Provide the [x, y] coordinate of the cell's center where the given text is located.  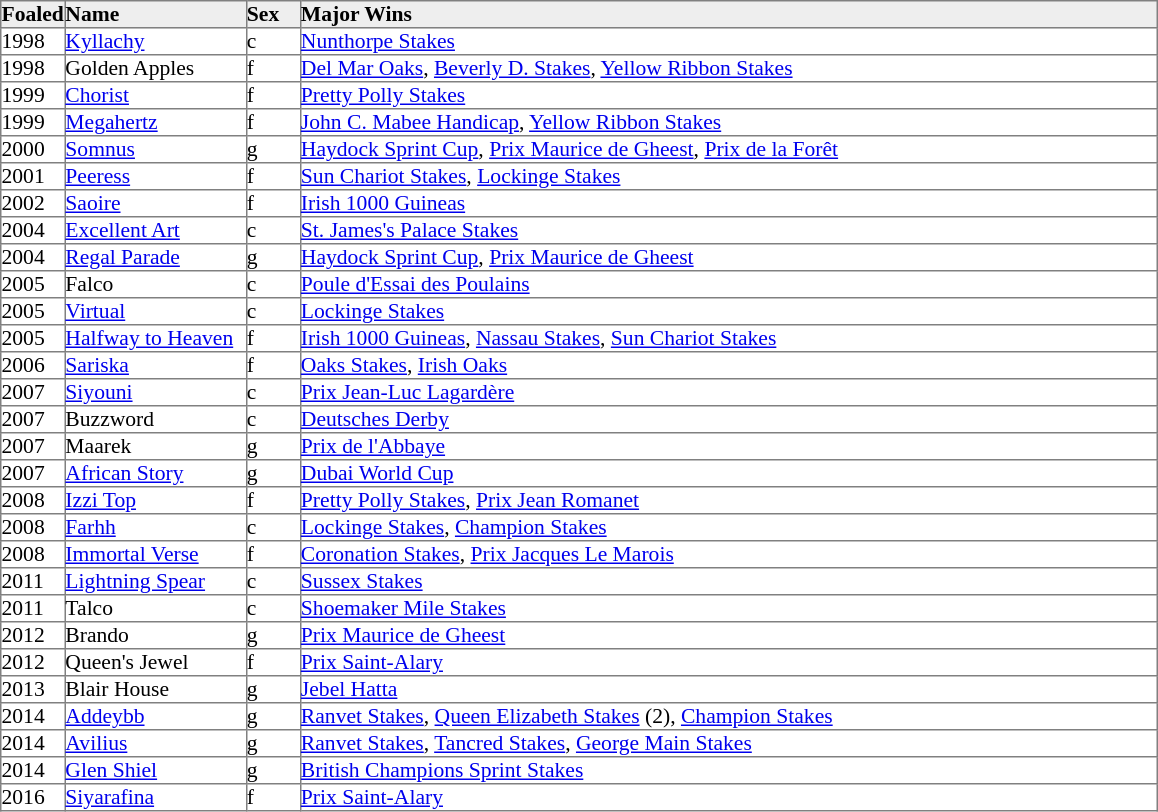
Irish 1000 Guineas, Nassau Stakes, Sun Chariot Stakes [728, 338]
Lockinge Stakes [728, 312]
Queen's Jewel [156, 662]
Ranvet Stakes, Queen Elizabeth Stakes (2), Champion Stakes [728, 716]
2001 [33, 176]
2013 [33, 690]
Sariska [156, 366]
Nunthorpe Stakes [728, 42]
John C. Mabee Handicap, Yellow Ribbon Stakes [728, 122]
Major Wins [728, 14]
Blair House [156, 690]
Sun Chariot Stakes, Lockinge Stakes [728, 176]
Glen Shiel [156, 770]
Jebel Hatta [728, 690]
Addeybb [156, 716]
Virtual [156, 312]
St. James's Palace Stakes [728, 230]
Peeress [156, 176]
Buzzword [156, 420]
Shoemaker Mile Stakes [728, 608]
Lightning Spear [156, 582]
Siyouni [156, 392]
Pretty Polly Stakes [728, 96]
Farhh [156, 528]
Chorist [156, 96]
Sex [273, 14]
Somnus [156, 150]
Name [156, 14]
Immortal Verse [156, 554]
Saoire [156, 204]
Brando [156, 636]
2000 [33, 150]
Lockinge Stakes, Champion Stakes [728, 528]
African Story [156, 474]
Irish 1000 Guineas [728, 204]
Prix de l'Abbaye [728, 446]
Regal Parade [156, 258]
Izzi Top [156, 500]
Maarek [156, 446]
Megahertz [156, 122]
Sussex Stakes [728, 582]
Talco [156, 608]
2002 [33, 204]
Halfway to Heaven [156, 338]
Deutsches Derby [728, 420]
2006 [33, 366]
Excellent Art [156, 230]
Siyarafina [156, 798]
Dubai World Cup [728, 474]
British Champions Sprint Stakes [728, 770]
Poule d'Essai des Poulains [728, 284]
Avilius [156, 744]
2016 [33, 798]
Oaks Stakes, Irish Oaks [728, 366]
Falco [156, 284]
Prix Jean-Luc Lagardère [728, 392]
Kyllachy [156, 42]
Golden Apples [156, 68]
Foaled [33, 14]
Ranvet Stakes, Tancred Stakes, George Main Stakes [728, 744]
Prix Maurice de Gheest [728, 636]
Coronation Stakes, Prix Jacques Le Marois [728, 554]
Del Mar Oaks, Beverly D. Stakes, Yellow Ribbon Stakes [728, 68]
Pretty Polly Stakes, Prix Jean Romanet [728, 500]
Haydock Sprint Cup, Prix Maurice de Gheest [728, 258]
Haydock Sprint Cup, Prix Maurice de Gheest, Prix de la Forêt [728, 150]
